Detect which cell encompasses the target text, then output its (x, y) center coordinate. 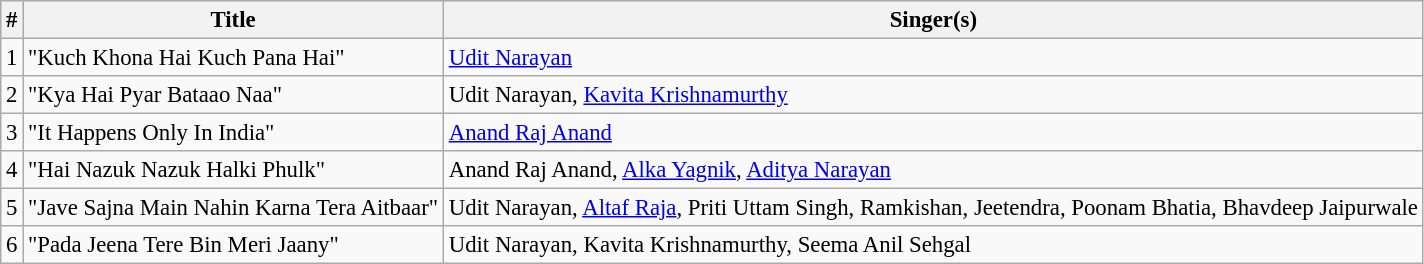
Udit Narayan, Altaf Raja, Priti Uttam Singh, Ramkishan, Jeetendra, Poonam Bhatia, Bhavdeep Jaipurwale (933, 208)
2 (12, 95)
Udit Narayan (933, 58)
"Jave Sajna Main Nahin Karna Tera Aitbaar" (234, 208)
# (12, 20)
"It Happens Only In India" (234, 133)
"Kya Hai Pyar Bataao Naa" (234, 95)
Anand Raj Anand (933, 133)
"Hai Nazuk Nazuk Halki Phulk" (234, 170)
4 (12, 170)
Title (234, 20)
5 (12, 208)
"Kuch Khona Hai Kuch Pana Hai" (234, 58)
6 (12, 245)
3 (12, 133)
Udit Narayan, Kavita Krishnamurthy (933, 95)
"Pada Jeena Tere Bin Meri Jaany" (234, 245)
1 (12, 58)
Singer(s) (933, 20)
Udit Narayan, Kavita Krishnamurthy, Seema Anil Sehgal (933, 245)
Anand Raj Anand, Alka Yagnik, Aditya Narayan (933, 170)
